For the text-containing cell, return its midpoint in [X, Y] coordinate format. 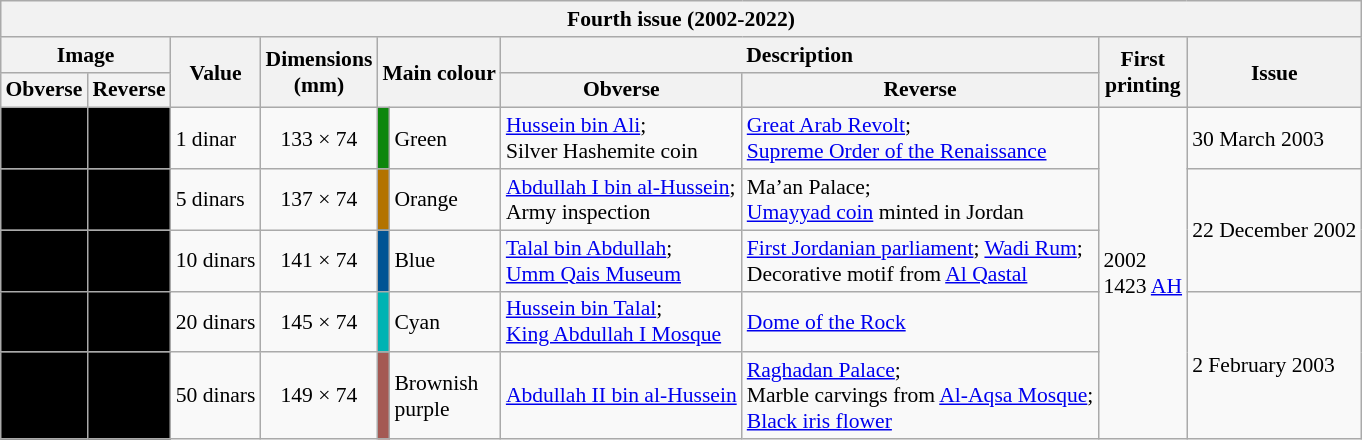
Hussein bin Talal;King Abdullah I Mosque [622, 322]
Orange [444, 200]
Brownishpurple [444, 396]
First Jordanian parliament; Wadi Rum;Decorative motif from Al Qastal [920, 260]
5 dinars [216, 200]
133 × 74 [318, 138]
22 December 2002 [1274, 230]
141 × 74 [318, 260]
Dimensions(mm) [318, 72]
Main colour [438, 72]
Description [800, 54]
2 February 2003 [1274, 365]
Fourth issue (2002-2022) [680, 19]
Dome of the Rock [920, 322]
Ma’an Palace;Umayyad coin minted in Jordan [920, 200]
Green [444, 138]
Great Arab Revolt;Supreme Order of the Renaissance [920, 138]
Hussein bin Ali;Silver Hashemite coin [622, 138]
137 × 74 [318, 200]
Image [85, 54]
10 dinars [216, 260]
Issue [1274, 72]
1 dinar [216, 138]
Value [216, 72]
Talal bin Abdullah;Umm Qais Museum [622, 260]
Abdullah II bin al-Hussein [622, 396]
Abdullah I bin al-Hussein;Army inspection [622, 200]
Firstprinting [1142, 72]
Raghadan Palace;Marble carvings from Al-Aqsa Mosque;Black iris flower [920, 396]
20 dinars [216, 322]
145 × 74 [318, 322]
50 dinars [216, 396]
149 × 74 [318, 396]
20021423 AH [1142, 274]
Cyan [444, 322]
30 March 2003 [1274, 138]
Blue [444, 260]
